Scan for the cell matching the given text and deliver its (x, y) coordinate at center. 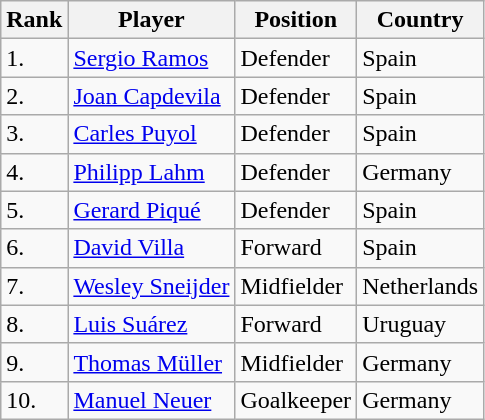
Uruguay (420, 324)
Manuel Neuer (152, 400)
David Villa (152, 248)
6. (34, 248)
Joan Capdevila (152, 96)
10. (34, 400)
3. (34, 134)
9. (34, 362)
4. (34, 172)
Goalkeeper (296, 400)
2. (34, 96)
Netherlands (420, 286)
Thomas Müller (152, 362)
Sergio Ramos (152, 58)
7. (34, 286)
5. (34, 210)
Country (420, 20)
Player (152, 20)
1. (34, 58)
Position (296, 20)
Philipp Lahm (152, 172)
Wesley Sneijder (152, 286)
Carles Puyol (152, 134)
Gerard Piqué (152, 210)
Rank (34, 20)
Luis Suárez (152, 324)
8. (34, 324)
